Identify which cell holds the provided text, then report its [X, Y] central coordinate. 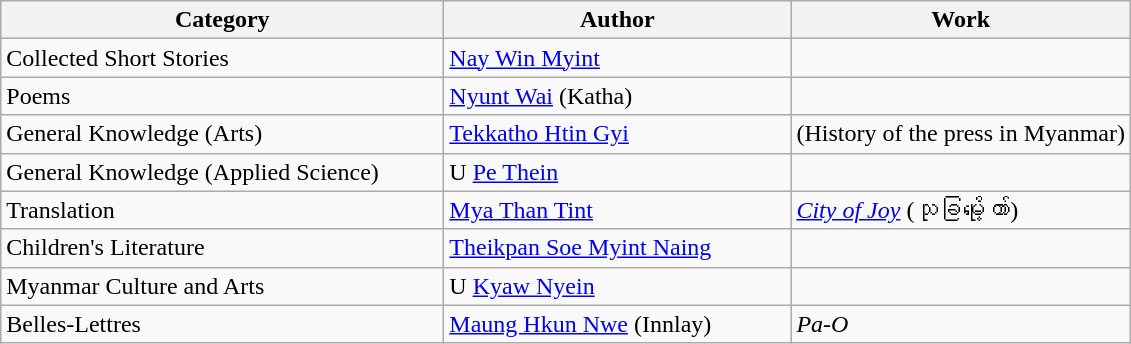
Children's Literature [222, 248]
Myanmar Culture and Arts [222, 286]
U Pe Thein [618, 172]
City of Joy (သုခမြို့တော်) [961, 210]
Mya Than Tint [618, 210]
Poems [222, 96]
Theikpan Soe Myint Naing [618, 248]
Nay Win Myint [618, 58]
Nyunt Wai (Katha) [618, 96]
(History of the press in Myanmar) [961, 134]
U Kyaw Nyein [618, 286]
General Knowledge (Applied Science) [222, 172]
Maung Hkun Nwe (Innlay) [618, 324]
Tekkatho Htin Gyi [618, 134]
General Knowledge (Arts) [222, 134]
Belles-Lettres [222, 324]
Category [222, 20]
Author [618, 20]
Collected Short Stories [222, 58]
Pa-O [961, 324]
Translation [222, 210]
Work [961, 20]
